Scan for the cell matching the given text and deliver its [x, y] coordinate at center. 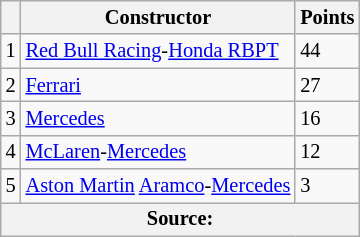
Constructor [158, 17]
Aston Martin Aramco-Mercedes [158, 186]
12 [327, 152]
Red Bull Racing-Honda RBPT [158, 51]
5 [11, 186]
McLaren-Mercedes [158, 152]
Ferrari [158, 85]
16 [327, 118]
Mercedes [158, 118]
4 [11, 152]
1 [11, 51]
Points [327, 17]
2 [11, 85]
Source: [180, 219]
27 [327, 85]
44 [327, 51]
